Provide the (x, y) coordinate of the cell's center where the given text is located.  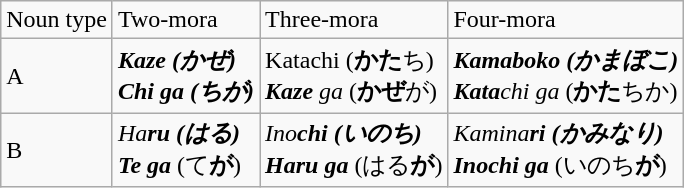
Haru (はる)Te ga (てが) (186, 150)
Noun type (57, 20)
B (57, 150)
Inochi (いのち)Haru ga (はるが) (354, 150)
Three-mora (354, 20)
Kaze (かぜ)Chi ga (ちが) (186, 76)
Four-mora (566, 20)
Kaminari (かみなり)Inochi ga (いのちが) (566, 150)
Two-mora (186, 20)
Katachi (かたち)Kaze ga (かぜが) (354, 76)
A (57, 76)
Kamaboko (かまぼこ)Katachi ga (かたちか) (566, 76)
